Identify which cell holds the provided text, then report its [X, Y] central coordinate. 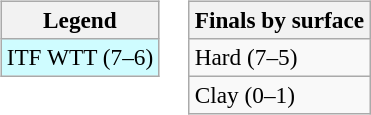
Finals by surface [279, 20]
Clay (0–1) [279, 95]
ITF WTT (7–6) [80, 57]
Hard (7–5) [279, 57]
Legend [80, 20]
